Locate the cell with the specified text and output its (x, y) center coordinate. 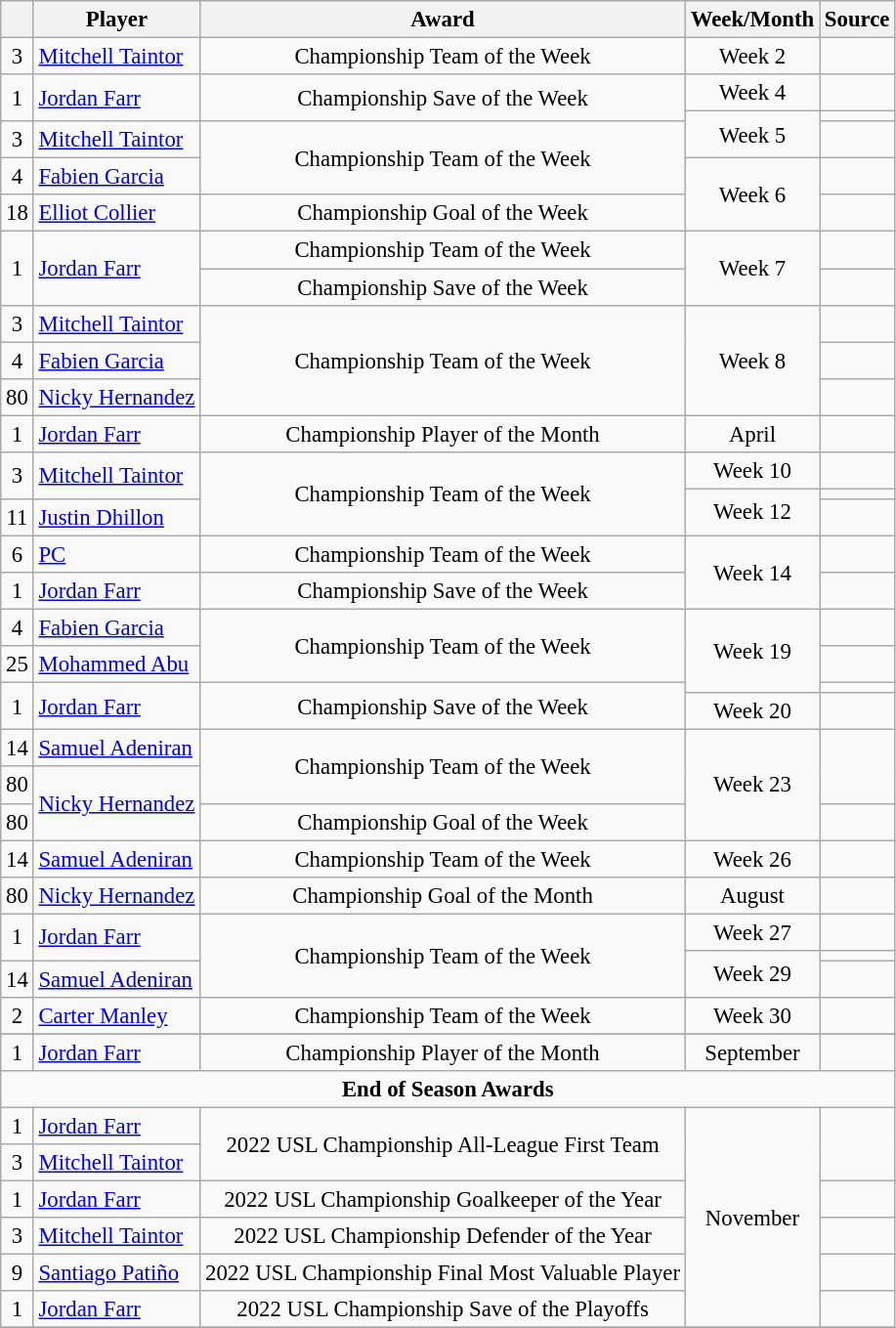
Week 10 (752, 471)
End of Season Awards (448, 1090)
Week 2 (752, 57)
Carter Manley (117, 1016)
Justin Dhillon (117, 518)
2022 USL Championship Goalkeeper of the Year (444, 1200)
Week 20 (752, 711)
Week 14 (752, 573)
2022 USL Championship Defender of the Year (444, 1236)
11 (18, 518)
Week/Month (752, 20)
April (752, 434)
August (752, 895)
Week 5 (752, 135)
Week 4 (752, 93)
PC (117, 554)
6 (18, 554)
Week 8 (752, 360)
Week 12 (752, 512)
Award (444, 20)
Santiago Patiño (117, 1273)
Championship Goal of the Month (444, 895)
Player (117, 20)
25 (18, 664)
Week 19 (752, 652)
18 (18, 214)
Week 29 (752, 974)
Source (858, 20)
September (752, 1052)
2022 USL Championship Final Most Valuable Player (444, 1273)
Week 26 (752, 859)
Week 6 (752, 195)
Week 7 (752, 268)
9 (18, 1273)
Elliot Collier (117, 214)
Week 23 (752, 786)
Week 27 (752, 932)
Week 30 (752, 1016)
2022 USL Championship All-League First Team (444, 1145)
Mohammed Abu (117, 664)
2 (18, 1016)
